Return [x, y] of the center of cell containing provided text 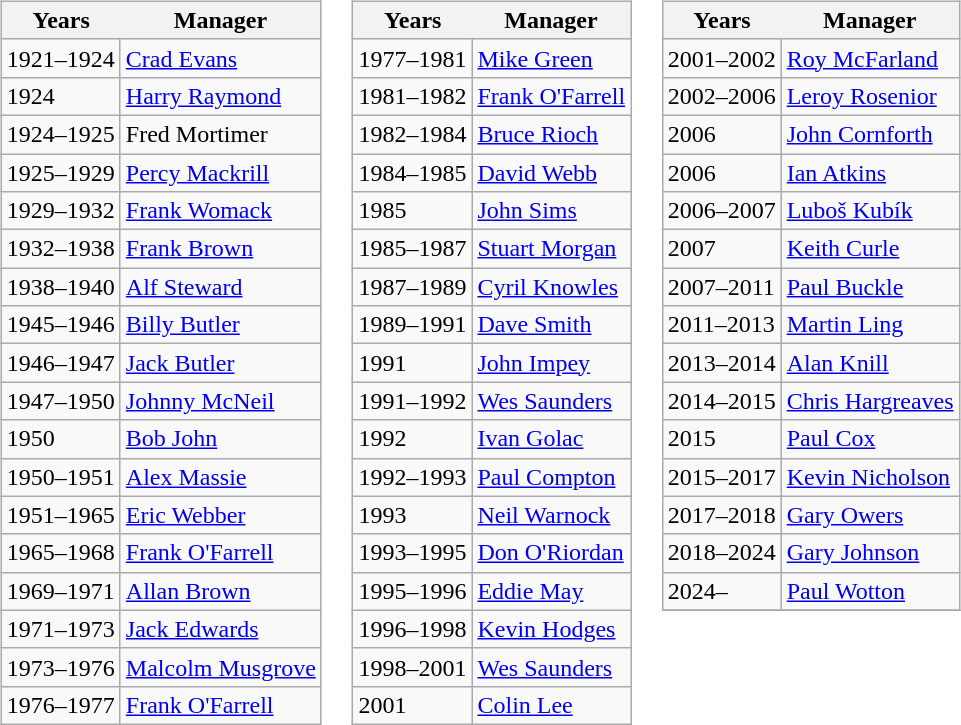
1985 [412, 211]
Mike Green [552, 58]
1991 [412, 363]
Crad Evans [220, 58]
Allan Brown [220, 591]
Luboš Kubík [870, 211]
1991–1992 [412, 401]
Alf Steward [220, 287]
1976–1977 [60, 705]
Don O'Riordan [552, 553]
Frank Womack [220, 211]
Neil Warnock [552, 515]
1925–1929 [60, 173]
Eric Webber [220, 515]
1950–1951 [60, 477]
Ivan Golac [552, 439]
Colin Lee [552, 705]
2013–2014 [722, 363]
1924 [60, 96]
1951–1965 [60, 515]
Paul Wotton [870, 591]
Johnny McNeil [220, 401]
Jack Butler [220, 363]
1981–1982 [412, 96]
Alex Massie [220, 477]
Percy Mackrill [220, 173]
1946–1947 [60, 363]
Kevin Hodges [552, 629]
1965–1968 [60, 553]
1947–1950 [60, 401]
Gary Johnson [870, 553]
1998–2001 [412, 667]
1929–1932 [60, 211]
2002–2006 [722, 96]
Keith Curle [870, 249]
Billy Butler [220, 325]
1938–1940 [60, 287]
2017–2018 [722, 515]
John Cornforth [870, 134]
1993–1995 [412, 553]
Fred Mortimer [220, 134]
Paul Compton [552, 477]
1945–1946 [60, 325]
Eddie May [552, 591]
1992–1993 [412, 477]
Dave Smith [552, 325]
Kevin Nicholson [870, 477]
Cyril Knowles [552, 287]
David Webb [552, 173]
2018–2024 [722, 553]
Harry Raymond [220, 96]
Frank Brown [220, 249]
Roy McFarland [870, 58]
1982–1984 [412, 134]
1985–1987 [412, 249]
2001–2002 [722, 58]
John Sims [552, 211]
1993 [412, 515]
2014–2015 [722, 401]
1995–1996 [412, 591]
Malcolm Musgrove [220, 667]
Paul Cox [870, 439]
Stuart Morgan [552, 249]
1971–1973 [60, 629]
2006–2007 [722, 211]
1973–1976 [60, 667]
1950 [60, 439]
Leroy Rosenior [870, 96]
Alan Knill [870, 363]
1987–1989 [412, 287]
Ian Atkins [870, 173]
1989–1991 [412, 325]
1977–1981 [412, 58]
Bob John [220, 439]
Chris Hargreaves [870, 401]
2007–2011 [722, 287]
1996–1998 [412, 629]
1932–1938 [60, 249]
1969–1971 [60, 591]
1921–1924 [60, 58]
2015–2017 [722, 477]
2007 [722, 249]
2001 [412, 705]
2024– [722, 591]
Jack Edwards [220, 629]
Gary Owers [870, 515]
Paul Buckle [870, 287]
1984–1985 [412, 173]
2015 [722, 439]
1992 [412, 439]
2011–2013 [722, 325]
John Impey [552, 363]
1924–1925 [60, 134]
Martin Ling [870, 325]
Bruce Rioch [552, 134]
